For the text-containing cell, return its midpoint in (X, Y) coordinate format. 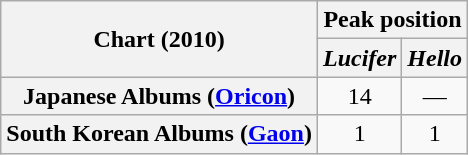
Lucifer (359, 58)
Peak position (392, 20)
14 (359, 96)
South Korean Albums (Gaon) (160, 134)
— (435, 96)
Chart (2010) (160, 39)
Hello (435, 58)
Japanese Albums (Oricon) (160, 96)
